From the cell containing the given text, extract its center point as [x, y] coordinate. 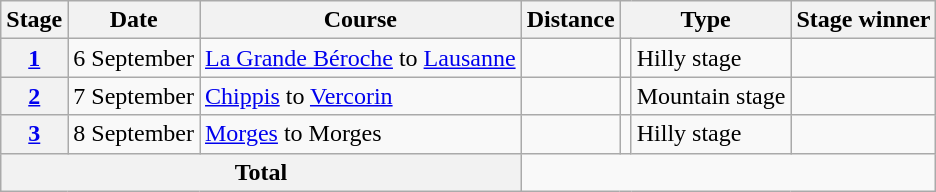
8 September [134, 134]
Stage [34, 20]
Total [261, 172]
2 [34, 96]
Stage winner [864, 20]
Chippis to Vercorin [361, 96]
Distance [570, 20]
Date [134, 20]
7 September [134, 96]
Type [706, 20]
1 [34, 58]
Mountain stage [711, 96]
Course [361, 20]
6 September [134, 58]
3 [34, 134]
Morges to Morges [361, 134]
La Grande Béroche to Lausanne [361, 58]
